Detect which cell encompasses the target text, then output its (x, y) center coordinate. 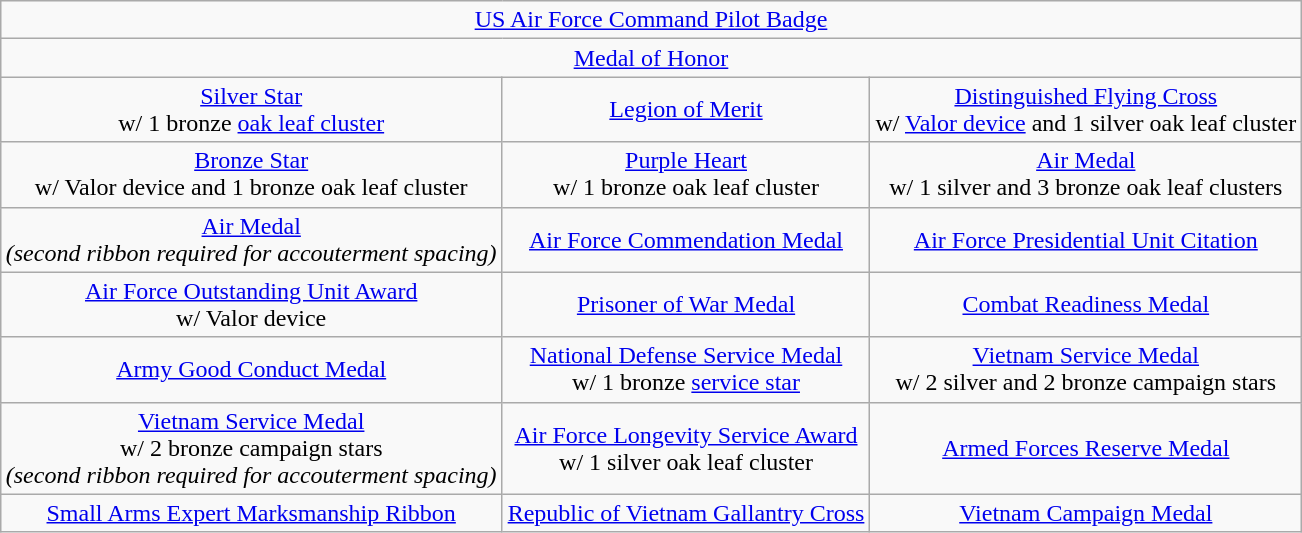
Purple Heartw/ 1 bronze oak leaf cluster (686, 174)
Small Arms Expert Marksmanship Ribbon (251, 513)
Army Good Conduct Medal (251, 370)
Legion of Merit (686, 110)
Air Medal(second ribbon required for accouterment spacing) (251, 240)
Medal of Honor (650, 58)
US Air Force Command Pilot Badge (650, 20)
Air Force Commendation Medal (686, 240)
Silver Starw/ 1 bronze oak leaf cluster (251, 110)
Air Force Outstanding Unit Awardw/ Valor device (251, 304)
Vietnam Service Medalw/ 2 bronze campaign stars(second ribbon required for accouterment spacing) (251, 448)
Air Medalw/ 1 silver and 3 bronze oak leaf clusters (1086, 174)
Armed Forces Reserve Medal (1086, 448)
Republic of Vietnam Gallantry Cross (686, 513)
Air Force Presidential Unit Citation (1086, 240)
Vietnam Campaign Medal (1086, 513)
Air Force Longevity Service Awardw/ 1 silver oak leaf cluster (686, 448)
Bronze Starw/ Valor device and 1 bronze oak leaf cluster (251, 174)
National Defense Service Medalw/ 1 bronze service star (686, 370)
Vietnam Service Medalw/ 2 silver and 2 bronze campaign stars (1086, 370)
Distinguished Flying Crossw/ Valor device and 1 silver oak leaf cluster (1086, 110)
Prisoner of War Medal (686, 304)
Combat Readiness Medal (1086, 304)
